Scan for the cell matching the given text and deliver its [x, y] coordinate at center. 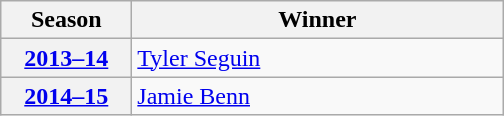
Winner [318, 20]
Season [66, 20]
Jamie Benn [318, 96]
2014–15 [66, 96]
Tyler Seguin [318, 58]
2013–14 [66, 58]
